Output the [x, y] coordinate of the center of the cell containing the given text.  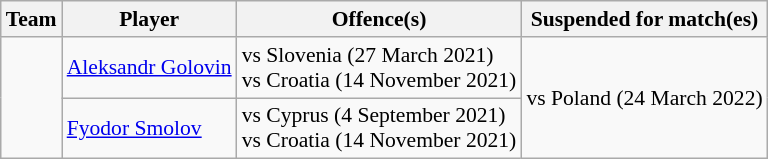
vs Poland (24 March 2022) [644, 98]
Aleksandr Golovin [150, 68]
Team [32, 19]
Fyodor Smolov [150, 128]
Player [150, 19]
Offence(s) [380, 19]
vs Cyprus (4 September 2021) vs Croatia (14 November 2021) [380, 128]
vs Slovenia (27 March 2021) vs Croatia (14 November 2021) [380, 68]
Suspended for match(es) [644, 19]
